Detect which cell encompasses the target text, then output its [X, Y] center coordinate. 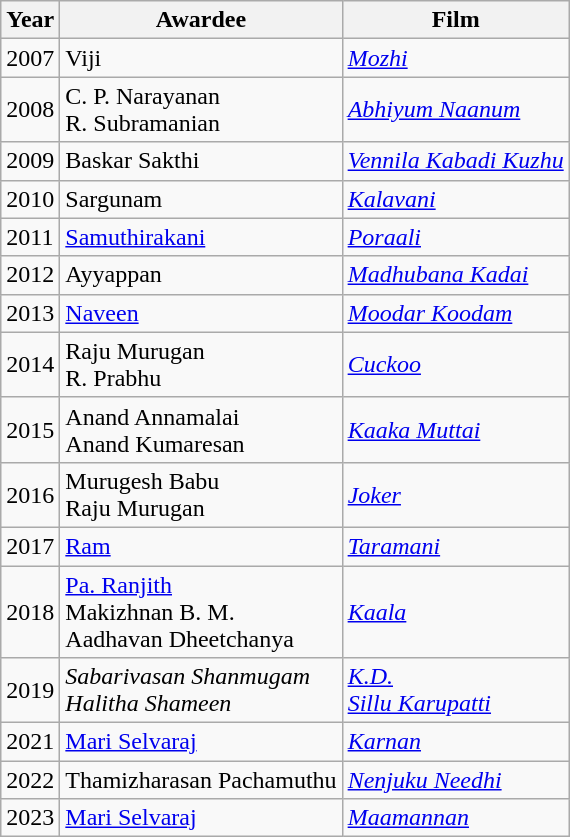
Ayyappan [201, 275]
Awardee [201, 20]
Madhubana Kadai [456, 275]
Sargunam [201, 199]
2008 [30, 110]
2023 [30, 818]
2014 [30, 364]
2021 [30, 742]
Nenjuku Needhi [456, 780]
2007 [30, 58]
Ram [201, 546]
Maamannan [456, 818]
Baskar Sakthi [201, 161]
Raju MuruganR. Prabhu [201, 364]
2015 [30, 430]
Poraali [456, 237]
2011 [30, 237]
2017 [30, 546]
2009 [30, 161]
Abhiyum Naanum [456, 110]
2022 [30, 780]
Anand AnnamalaiAnand Kumaresan [201, 430]
2019 [30, 690]
2016 [30, 494]
Samuthirakani [201, 237]
Thamizharasan Pachamuthu [201, 780]
Joker [456, 494]
Year [30, 20]
Taramani [456, 546]
Murugesh BabuRaju Murugan [201, 494]
C. P. NarayananR. Subramanian [201, 110]
Viji [201, 58]
Naveen [201, 313]
Cuckoo [456, 364]
Kaala [456, 612]
Vennila Kabadi Kuzhu [456, 161]
Kaaka Muttai [456, 430]
Film [456, 20]
2018 [30, 612]
2010 [30, 199]
Karnan [456, 742]
K.D. Sillu Karupatti [456, 690]
Kalavani [456, 199]
2013 [30, 313]
2012 [30, 275]
Sabarivasan Shanmugam Halitha Shameen [201, 690]
Moodar Koodam [456, 313]
Mozhi [456, 58]
Pa. RanjithMakizhnan B. M.Aadhavan Dheetchanya [201, 612]
